Capture the cell that displays the provided text and extract its (x, y) central coordinate. 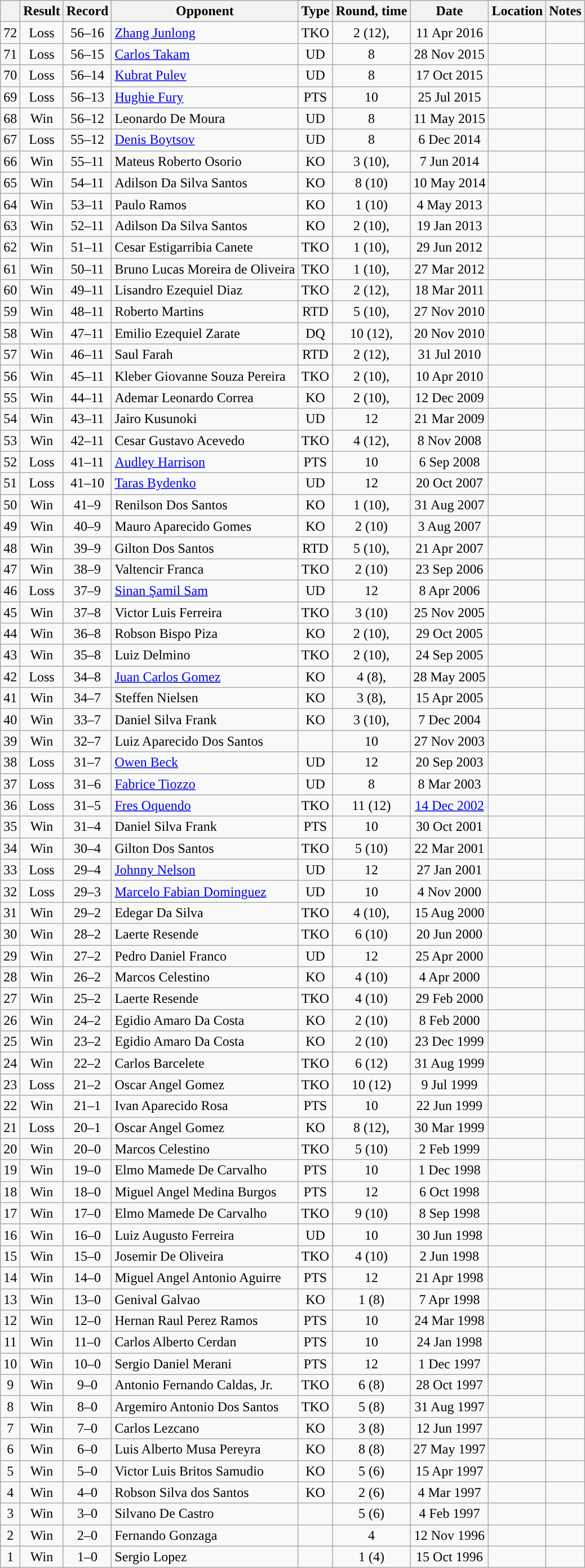
60 (10, 290)
20–0 (87, 1149)
Saul Farah (205, 355)
Owen Beck (205, 763)
10 Apr 2010 (450, 376)
30 Oct 2001 (450, 827)
10–0 (87, 1364)
8 Mar 2003 (450, 784)
5 (8) (371, 1407)
64 (10, 204)
4 Apr 2000 (450, 977)
24 Jan 1998 (450, 1342)
12 Jun 1997 (450, 1428)
Hernan Raul Perez Ramos (205, 1321)
Victor Luis Ferreira (205, 612)
59 (10, 312)
16–0 (87, 1235)
25–2 (87, 999)
8 (12), (371, 1127)
72 (10, 33)
Renilson Dos Santos (205, 505)
24–2 (87, 1020)
24 (10, 1063)
4 May 2013 (450, 204)
42 (10, 677)
45 (10, 612)
25 Nov 2005 (450, 612)
1 (8) (371, 1299)
35 (10, 827)
55–12 (87, 140)
29 Jun 2012 (450, 247)
15 Apr 2005 (450, 698)
20 Nov 2010 (450, 333)
56 (10, 376)
56–14 (87, 76)
Miguel Angel Medina Burgos (205, 1192)
31–5 (87, 805)
Notes (565, 11)
Taras Bydenko (205, 483)
68 (10, 118)
37 (10, 784)
Hughie Fury (205, 97)
56–12 (87, 118)
Mateus Roberto Osorio (205, 161)
22 (10, 1106)
Roberto Martins (205, 312)
Leonardo De Moura (205, 118)
10 (12), (371, 333)
Lisandro Ezequiel Diaz (205, 290)
18 (10, 1192)
41 (10, 698)
Luiz Augusto Ferreira (205, 1235)
6 (10) (371, 934)
Paulo Ramos (205, 204)
47 (10, 569)
41–9 (87, 505)
44–11 (87, 398)
Ademar Leonardo Correa (205, 398)
49 (10, 526)
Sergio Lopez (205, 1557)
1 Dec 1998 (450, 1170)
21 Apr 1998 (450, 1278)
20 Jun 2000 (450, 934)
25 (10, 1042)
35–8 (87, 655)
Carlos Takam (205, 54)
19 Jan 2013 (450, 226)
37–9 (87, 591)
56–15 (87, 54)
31 (10, 913)
Audley Harrison (205, 462)
Kleber Giovanne Souza Pereira (205, 376)
29–3 (87, 891)
53–11 (87, 204)
11 May 2015 (450, 118)
28–2 (87, 934)
14 Dec 2002 (450, 805)
27 Mar 2012 (450, 269)
Record (87, 11)
20 Oct 2007 (450, 483)
50–11 (87, 269)
48 (10, 548)
1 (10, 1557)
2 (10, 1535)
9 (10, 1385)
32 (10, 891)
24 Sep 2005 (450, 655)
1 (10) (371, 204)
3–0 (87, 1514)
28 Oct 1997 (450, 1385)
23–2 (87, 1042)
29–4 (87, 870)
16 (10, 1235)
Date (450, 11)
Location (517, 11)
70 (10, 76)
30 (10, 934)
Round, time (371, 11)
Valtencir Franca (205, 569)
15 Oct 1996 (450, 1557)
1 Dec 1997 (450, 1364)
Ivan Aparecido Rosa (205, 1106)
1 (4) (371, 1557)
8 Nov 2008 (450, 441)
6 Sep 2008 (450, 462)
71 (10, 54)
6–0 (87, 1450)
37–8 (87, 612)
52–11 (87, 226)
27 Nov 2010 (450, 312)
12–0 (87, 1321)
30 Mar 1999 (450, 1127)
15 (10, 1256)
49–11 (87, 290)
69 (10, 97)
13–0 (87, 1299)
34–7 (87, 698)
38 (10, 763)
20 Sep 2003 (450, 763)
31–6 (87, 784)
5 (10, 1471)
29 Feb 2000 (450, 999)
9–0 (87, 1385)
28 Nov 2015 (450, 54)
10 May 2014 (450, 183)
3 Aug 2007 (450, 526)
23 (10, 1085)
56–16 (87, 33)
31 Aug 2007 (450, 505)
Fernando Gonzaga (205, 1535)
51 (10, 483)
25 Apr 2000 (450, 956)
54–11 (87, 183)
4 (10), (371, 913)
67 (10, 140)
12 Dec 2009 (450, 398)
2 Jun 1998 (450, 1256)
47–11 (87, 333)
4 (12), (371, 441)
34 (10, 848)
52 (10, 462)
42–11 (87, 441)
8 Sep 1998 (450, 1213)
36–8 (87, 634)
8 (8) (371, 1450)
Silvano De Castro (205, 1514)
Josemir De Oliveira (205, 1256)
21–1 (87, 1106)
4 (8), (371, 677)
57 (10, 355)
21–2 (87, 1085)
46 (10, 591)
63 (10, 226)
55–11 (87, 161)
1–0 (87, 1557)
Steffen Nielsen (205, 698)
48–11 (87, 312)
28 May 2005 (450, 677)
27 Jan 2001 (450, 870)
22–2 (87, 1063)
7–0 (87, 1428)
26 (10, 1020)
56–13 (87, 97)
17 (10, 1213)
5–0 (87, 1471)
31 Aug 1999 (450, 1063)
24 Mar 1998 (450, 1321)
22 Jun 1999 (450, 1106)
18–0 (87, 1192)
8 Apr 2006 (450, 591)
6 Oct 1998 (450, 1192)
21 Mar 2009 (450, 419)
31 Aug 1997 (450, 1407)
8–0 (87, 1407)
43 (10, 655)
2 Feb 1999 (450, 1149)
27–2 (87, 956)
40–9 (87, 526)
7 Apr 1998 (450, 1299)
43–11 (87, 419)
38–9 (87, 569)
36 (10, 805)
Result (42, 11)
Miguel Angel Antonio Aguirre (205, 1278)
3 (8) (371, 1428)
Carlos Barcelete (205, 1063)
11 Apr 2016 (450, 33)
32–7 (87, 741)
Fabrice Tiozzo (205, 784)
29–2 (87, 913)
Opponent (205, 11)
9 Jul 1999 (450, 1085)
20–1 (87, 1127)
Cesar Estigarribia Canete (205, 247)
41–11 (87, 462)
29 (10, 956)
Juan Carlos Gomez (205, 677)
27 (10, 999)
10 (12) (371, 1085)
39–9 (87, 548)
31–7 (87, 763)
6 (12) (371, 1063)
33–7 (87, 720)
15 Aug 2000 (450, 913)
41–10 (87, 483)
23 Dec 1999 (450, 1042)
66 (10, 161)
13 (10, 1299)
4 Nov 2000 (450, 891)
30 Jun 1998 (450, 1235)
54 (10, 419)
Carlos Alberto Cerdan (205, 1342)
Carlos Lezcano (205, 1428)
11 (12) (371, 805)
2 (6) (371, 1492)
12 Nov 1996 (450, 1535)
Emilio Ezequiel Zarate (205, 333)
15 Apr 1997 (450, 1471)
3 (10, 1514)
33 (10, 870)
21 (10, 1127)
51–11 (87, 247)
Johnny Nelson (205, 870)
40 (10, 720)
Victor Luis Britos Samudio (205, 1471)
Jairo Kusunoki (205, 419)
Type (316, 11)
31–4 (87, 827)
9 (10) (371, 1213)
46–11 (87, 355)
29 Oct 2005 (450, 634)
22 Mar 2001 (450, 848)
65 (10, 183)
30–4 (87, 848)
Cesar Gustavo Acevedo (205, 441)
19–0 (87, 1170)
58 (10, 333)
17 Oct 2015 (450, 76)
8 (10) (371, 183)
25 Jul 2015 (450, 97)
19 (10, 1170)
Genival Galvao (205, 1299)
4 Feb 1997 (450, 1514)
20 (10, 1149)
6 (8) (371, 1385)
18 Mar 2011 (450, 290)
6 Dec 2014 (450, 140)
Luis Alberto Musa Pereyra (205, 1450)
6 (10, 1450)
Robson Silva dos Santos (205, 1492)
Argemiro Antonio Dos Santos (205, 1407)
8 Feb 2000 (450, 1020)
11–0 (87, 1342)
28 (10, 977)
Zhang Junlong (205, 33)
14 (10, 1278)
4 Mar 1997 (450, 1492)
53 (10, 441)
27 Nov 2003 (450, 741)
DQ (316, 333)
62 (10, 247)
Robson Bispo Piza (205, 634)
2–0 (87, 1535)
21 Apr 2007 (450, 548)
7 Dec 2004 (450, 720)
Edegar Da Silva (205, 913)
Bruno Lucas Moreira de Oliveira (205, 269)
11 (10, 1342)
Denis Boytsov (205, 140)
50 (10, 505)
7 (10, 1428)
45–11 (87, 376)
Pedro Daniel Franco (205, 956)
17–0 (87, 1213)
55 (10, 398)
3 (10) (371, 612)
34–8 (87, 677)
Fres Oquendo (205, 805)
7 Jun 2014 (450, 161)
14–0 (87, 1278)
61 (10, 269)
26–2 (87, 977)
3 (8), (371, 698)
Sinan Şamil Sam (205, 591)
15–0 (87, 1256)
Antonio Fernando Caldas, Jr. (205, 1385)
27 May 1997 (450, 1450)
39 (10, 741)
23 Sep 2006 (450, 569)
Luiz Aparecido Dos Santos (205, 741)
Marcelo Fabian Dominguez (205, 891)
Mauro Aparecido Gomes (205, 526)
31 Jul 2010 (450, 355)
44 (10, 634)
Luiz Delmino (205, 655)
Sergio Daniel Merani (205, 1364)
4–0 (87, 1492)
Kubrat Pulev (205, 76)
